Capture the cell that displays the provided text and extract its [x, y] central coordinate. 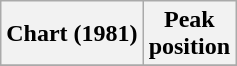
Chart (1981) [72, 34]
Peakposition [189, 34]
